Search for the cell housing the specified text and yield its (x, y) center coordinate. 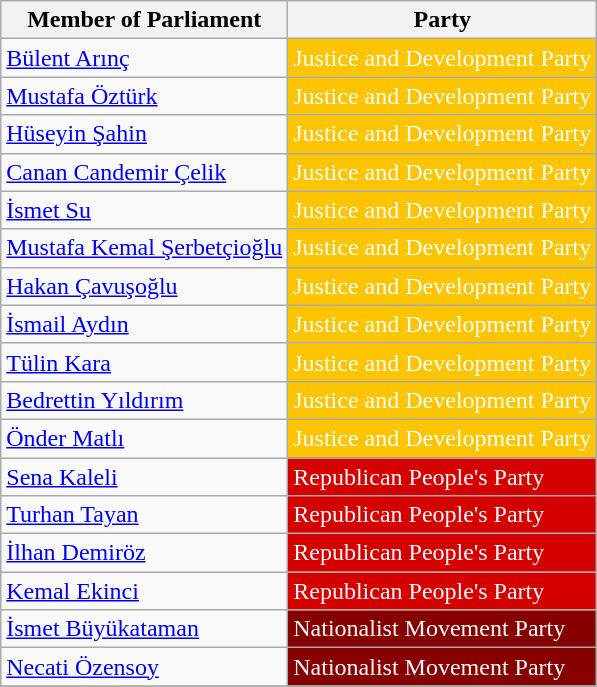
Hakan Çavuşoğlu (144, 286)
İsmail Aydın (144, 324)
Member of Parliament (144, 20)
Party (442, 20)
Mustafa Öztürk (144, 96)
Hüseyin Şahin (144, 134)
Canan Candemir Çelik (144, 172)
İlhan Demiröz (144, 553)
İsmet Büyükataman (144, 629)
Kemal Ekinci (144, 591)
Önder Matlı (144, 438)
Sena Kaleli (144, 477)
Tülin Kara (144, 362)
Turhan Tayan (144, 515)
Bülent Arınç (144, 58)
Necati Özensoy (144, 667)
İsmet Su (144, 210)
Bedrettin Yıldırım (144, 400)
Mustafa Kemal Şerbetçioğlu (144, 248)
